Determine the (X, Y) coordinate at the center of the cell enclosing the given text.  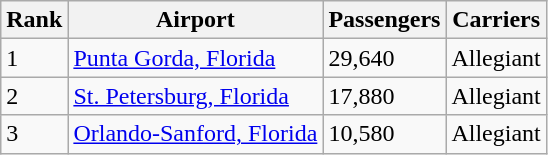
St. Petersburg, Florida (196, 96)
Orlando-Sanford, Florida (196, 134)
Carriers (496, 20)
Airport (196, 20)
Passengers (384, 20)
10,580 (384, 134)
3 (34, 134)
29,640 (384, 58)
17,880 (384, 96)
Rank (34, 20)
1 (34, 58)
2 (34, 96)
Punta Gorda, Florida (196, 58)
